Capture the cell that displays the provided text and extract its [X, Y] central coordinate. 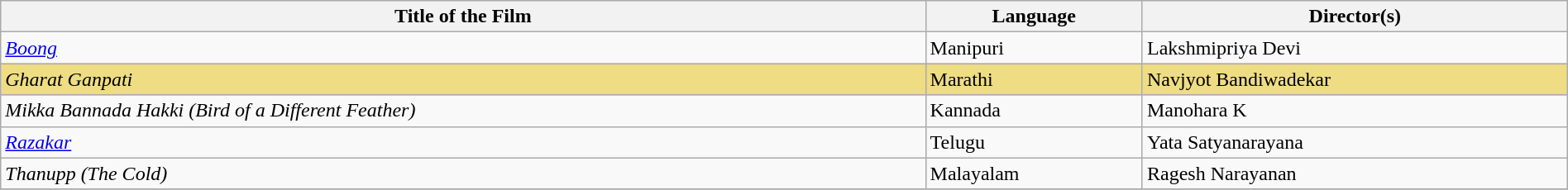
Manipuri [1034, 48]
Language [1034, 17]
Gharat Ganpati [463, 79]
Telugu [1034, 142]
Marathi [1034, 79]
Manohara K [1355, 111]
Title of the Film [463, 17]
Razakar [463, 142]
Director(s) [1355, 17]
Ragesh Narayanan [1355, 173]
Navjyot Bandiwadekar [1355, 79]
Yata Satyanarayana [1355, 142]
Thanupp (The Cold) [463, 173]
Kannada [1034, 111]
Mikka Bannada Hakki (Bird of a Different Feather) [463, 111]
Lakshmipriya Devi [1355, 48]
Boong [463, 48]
Malayalam [1034, 173]
